Locate the cell with the specified text and output its [X, Y] center coordinate. 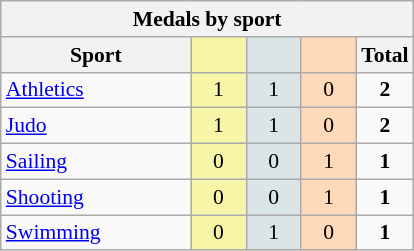
Medals by sport [208, 19]
Total [384, 55]
Sailing [96, 162]
Athletics [96, 90]
Swimming [96, 233]
Shooting [96, 197]
Sport [96, 55]
Judo [96, 126]
